Find where the given text appears and provide that cell's center as (x, y) coordinate. 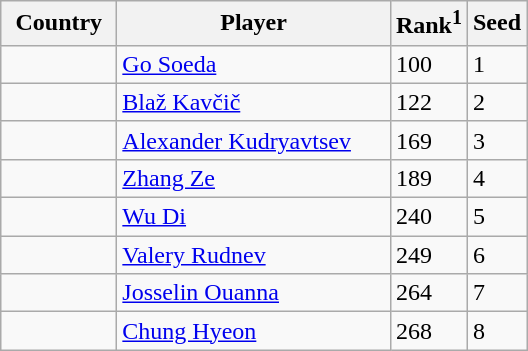
1 (496, 64)
240 (428, 217)
264 (428, 293)
Rank1 (428, 24)
7 (496, 293)
268 (428, 331)
Valery Rudnev (254, 255)
249 (428, 255)
Zhang Ze (254, 178)
Josselin Ouanna (254, 293)
Alexander Kudryavtsev (254, 140)
122 (428, 102)
6 (496, 255)
Wu Di (254, 217)
100 (428, 64)
Chung Hyeon (254, 331)
169 (428, 140)
4 (496, 178)
2 (496, 102)
5 (496, 217)
8 (496, 331)
Country (59, 24)
Player (254, 24)
Seed (496, 24)
Go Soeda (254, 64)
Blaž Kavčič (254, 102)
3 (496, 140)
189 (428, 178)
